Search for the cell housing the specified text and yield its [X, Y] center coordinate. 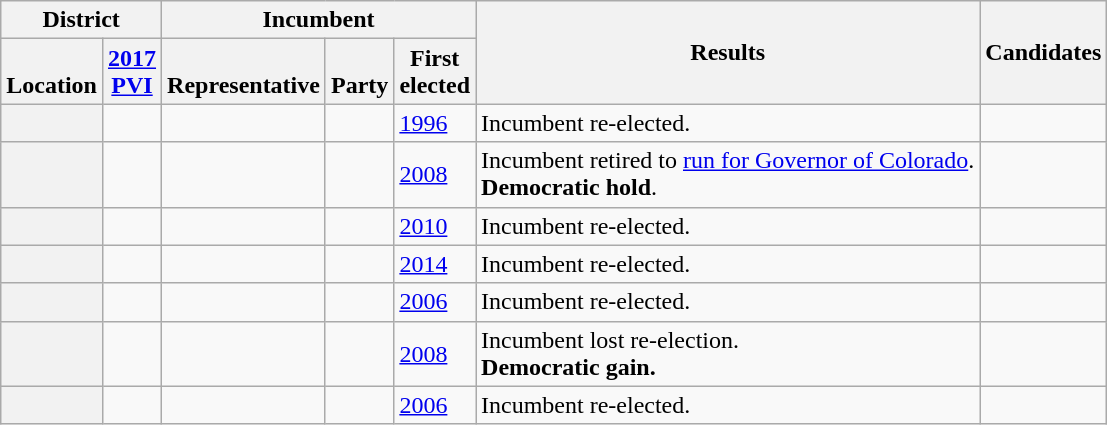
Party [359, 72]
Location [52, 72]
2010 [435, 226]
2017PVI [132, 72]
Incumbent lost re-election.Democratic gain. [728, 354]
Candidates [1044, 52]
Firstelected [435, 72]
Results [728, 52]
Incumbent retired to run for Governor of Colorado.Democratic hold. [728, 174]
1996 [435, 123]
2014 [435, 264]
Representative [244, 72]
Incumbent [319, 20]
District [82, 20]
